Output the (X, Y) coordinate of the center of the cell containing the given text.  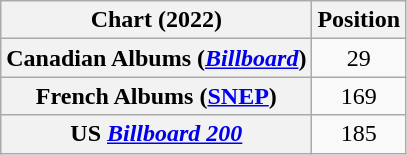
US Billboard 200 (156, 134)
Chart (2022) (156, 20)
185 (359, 134)
Position (359, 20)
French Albums (SNEP) (156, 96)
169 (359, 96)
29 (359, 58)
Canadian Albums (Billboard) (156, 58)
